Search for the cell housing the specified text and yield its (x, y) center coordinate. 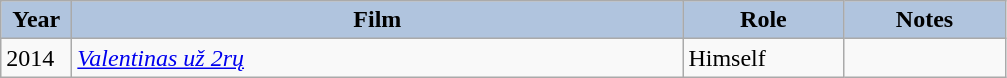
Himself (764, 58)
2014 (36, 58)
Film (378, 20)
Role (764, 20)
Notes (924, 20)
Year (36, 20)
Valentinas už 2rų (378, 58)
